Identify which cell holds the provided text, then report its [x, y] central coordinate. 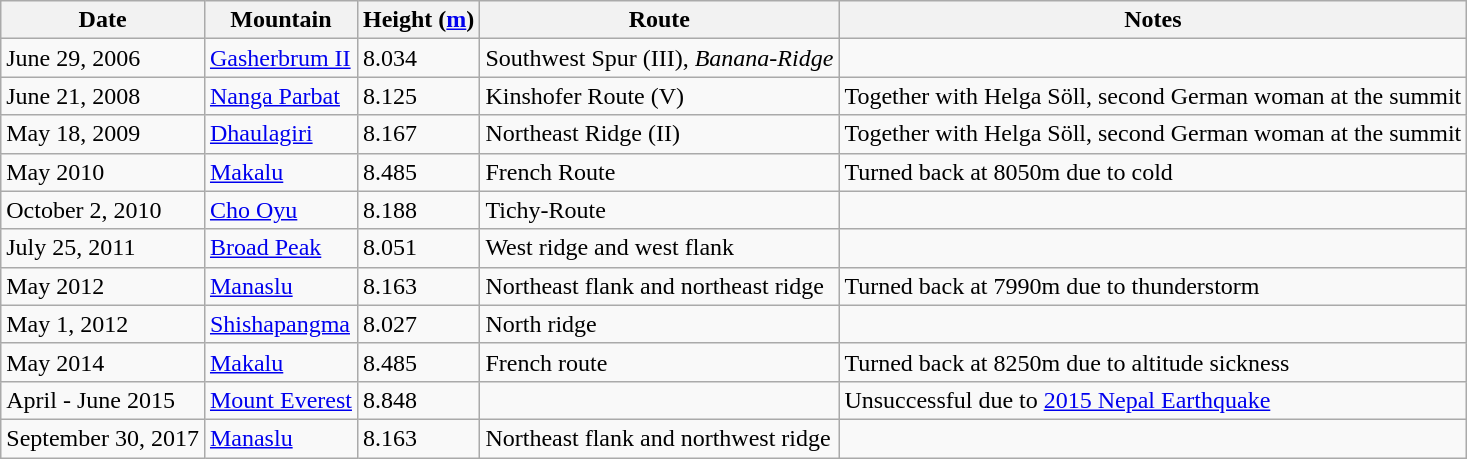
April - June 2015 [103, 400]
Northeast flank and northwest ridge [660, 438]
8.188 [418, 210]
Dhaulagiri [280, 134]
Tichy-Route [660, 210]
Route [660, 20]
June 21, 2008 [103, 96]
Shishapangma [280, 324]
Unsuccessful due to 2015 Nepal Earthquake [1153, 400]
Southwest Spur (III), Banana-Ridge [660, 58]
Turned back at 8050m due to cold [1153, 172]
Gasherbrum II [280, 58]
8.848 [418, 400]
Notes [1153, 20]
Cho Oyu [280, 210]
October 2, 2010 [103, 210]
North ridge [660, 324]
June 29, 2006 [103, 58]
May 2010 [103, 172]
May 2012 [103, 286]
Nanga Parbat [280, 96]
Turned back at 7990m due to thunderstorm [1153, 286]
July 25, 2011 [103, 248]
8.125 [418, 96]
French route [660, 362]
Northeast flank and northeast ridge [660, 286]
Mount Everest [280, 400]
May 1, 2012 [103, 324]
Kinshofer Route (V) [660, 96]
Turned back at 8250m due to altitude sickness [1153, 362]
West ridge and west flank [660, 248]
8.034 [418, 58]
Date [103, 20]
May 2014 [103, 362]
September 30, 2017 [103, 438]
May 18, 2009 [103, 134]
8.167 [418, 134]
Broad Peak [280, 248]
Northeast Ridge (II) [660, 134]
8.051 [418, 248]
Height (m) [418, 20]
French Route [660, 172]
8.027 [418, 324]
Mountain [280, 20]
